Capture the cell that displays the provided text and extract its [X, Y] central coordinate. 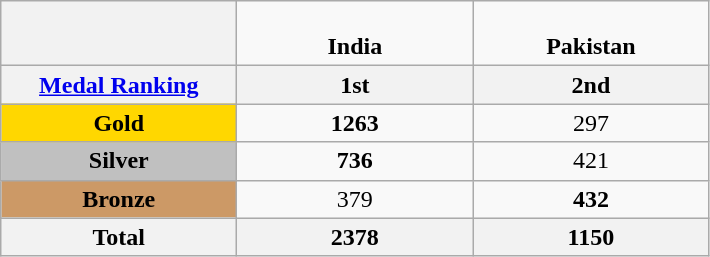
432 [591, 199]
Silver [119, 161]
Medal Ranking [119, 85]
379 [355, 199]
India [355, 34]
1st [355, 85]
1150 [591, 237]
Bronze [119, 199]
1263 [355, 123]
Gold [119, 123]
421 [591, 161]
736 [355, 161]
Total [119, 237]
Pakistan [591, 34]
2378 [355, 237]
297 [591, 123]
2nd [591, 85]
